Pinpoint the cell where the given text exists, returning its (X, Y) midpoint coordinate. 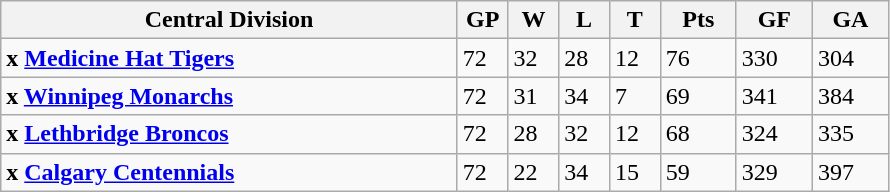
341 (774, 96)
335 (850, 134)
GP (482, 20)
L (584, 20)
304 (850, 58)
22 (534, 172)
397 (850, 172)
Central Division (230, 20)
76 (698, 58)
x Winnipeg Monarchs (230, 96)
x Lethbridge Broncos (230, 134)
W (534, 20)
324 (774, 134)
330 (774, 58)
329 (774, 172)
68 (698, 134)
T (634, 20)
GF (774, 20)
Pts (698, 20)
31 (534, 96)
384 (850, 96)
59 (698, 172)
69 (698, 96)
x Medicine Hat Tigers (230, 58)
15 (634, 172)
x Calgary Centennials (230, 172)
7 (634, 96)
GA (850, 20)
